Search for the cell housing the specified text and yield its [x, y] center coordinate. 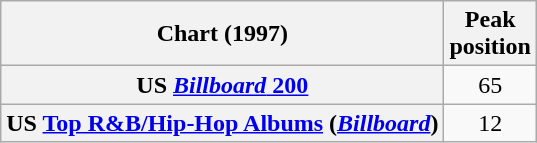
US Billboard 200 [222, 85]
US Top R&B/Hip-Hop Albums (Billboard) [222, 123]
Chart (1997) [222, 34]
65 [490, 85]
12 [490, 123]
Peakposition [490, 34]
